Search for the cell housing the specified text and yield its (X, Y) center coordinate. 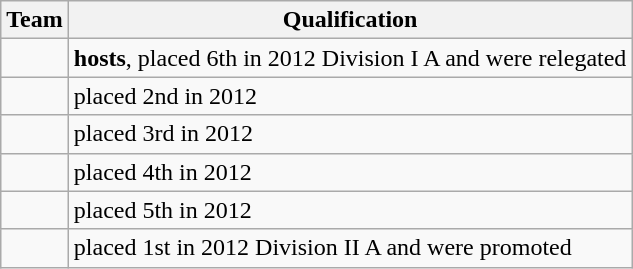
placed 4th in 2012 (350, 172)
placed 3rd in 2012 (350, 134)
placed 5th in 2012 (350, 210)
Qualification (350, 20)
Team (35, 20)
placed 2nd in 2012 (350, 96)
hosts, placed 6th in 2012 Division I A and were relegated (350, 58)
placed 1st in 2012 Division II A and were promoted (350, 248)
